Identify which cell holds the provided text, then report its [X, Y] central coordinate. 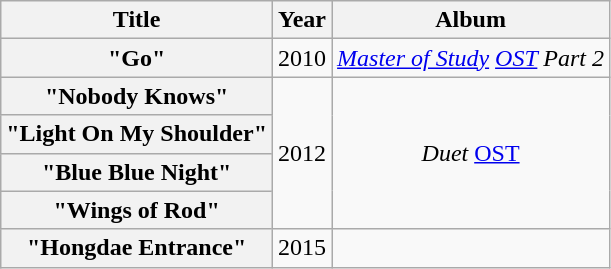
2015 [302, 248]
2012 [302, 153]
"Light On My Shoulder" [137, 134]
Duet OST [471, 153]
Master of Study OST Part 2 [471, 58]
"Blue Blue Night" [137, 172]
Title [137, 20]
"Nobody Knows" [137, 96]
Year [302, 20]
2010 [302, 58]
"Hongdae Entrance" [137, 248]
"Wings of Rod" [137, 210]
"Go" [137, 58]
Album [471, 20]
